Pinpoint the cell where the given text exists, returning its [X, Y] midpoint coordinate. 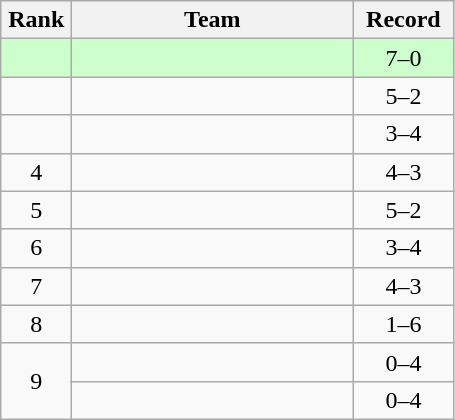
9 [36, 381]
7 [36, 286]
7–0 [404, 58]
8 [36, 324]
Record [404, 20]
Rank [36, 20]
6 [36, 248]
Team [212, 20]
1–6 [404, 324]
4 [36, 172]
5 [36, 210]
